Pinpoint the cell where the given text exists, returning its (X, Y) midpoint coordinate. 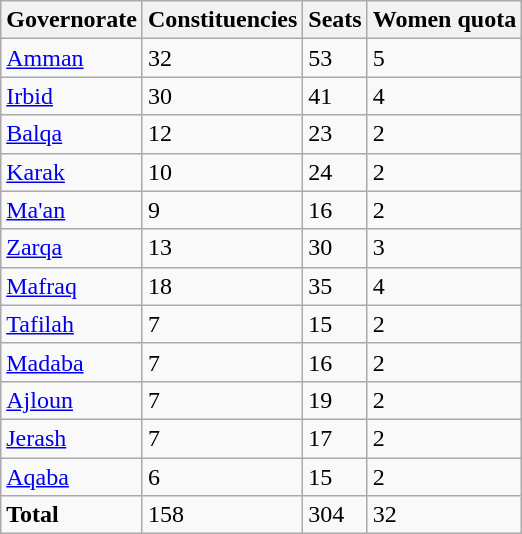
Zarqa (72, 248)
17 (335, 438)
Governorate (72, 20)
Amman (72, 58)
Seats (335, 20)
35 (335, 286)
23 (335, 134)
Jerash (72, 438)
Mafraq (72, 286)
6 (222, 477)
Balqa (72, 134)
19 (335, 400)
Irbid (72, 96)
9 (222, 210)
12 (222, 134)
Aqaba (72, 477)
Women quota (444, 20)
3 (444, 248)
5 (444, 58)
18 (222, 286)
Constituencies (222, 20)
Ajloun (72, 400)
158 (222, 515)
41 (335, 96)
53 (335, 58)
24 (335, 172)
Karak (72, 172)
Total (72, 515)
13 (222, 248)
Tafilah (72, 324)
10 (222, 172)
304 (335, 515)
Ma'an (72, 210)
Madaba (72, 362)
